Return the (X, Y) coordinate for the center point of the cell that contains the specified text.  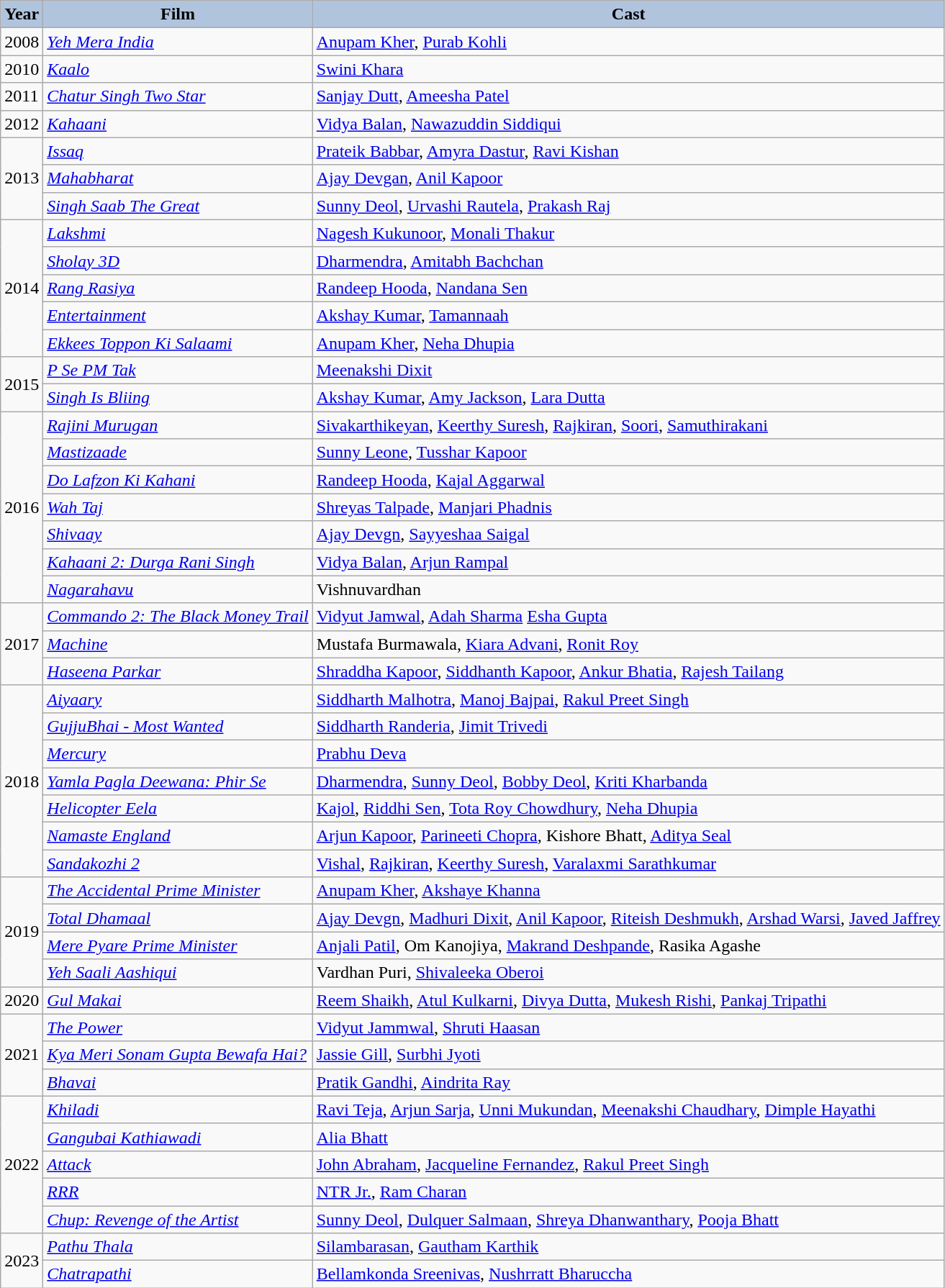
Arjun Kapoor, Parineeti Chopra, Kishore Bhatt, Aditya Seal (628, 836)
Prabhu Deva (628, 753)
2015 (22, 384)
GujjuBhai - Most Wanted (178, 726)
Yeh Mera India (178, 42)
Wah Taj (178, 507)
Ajay Devgn, Sayyeshaa Saigal (628, 535)
Ajay Devgn, Madhuri Dixit, Anil Kapoor, Riteish Deshmukh, Arshad Warsi, Javed Jaffrey (628, 918)
2023 (22, 1261)
Mahabharat (178, 178)
Yeh Saali Aashiqui (178, 973)
Vardhan Puri, Shivaleeka Oberoi (628, 973)
Bellamkonda Sreenivas, Nushrratt Bharuccha (628, 1274)
Dharmendra, Amitabh Bachchan (628, 260)
2022 (22, 1164)
Randeep Hooda, Nandana Sen (628, 288)
Aiyaary (178, 699)
2019 (22, 932)
Sivakarthikeyan, Keerthy Suresh, Rajkiran, Soori, Samuthirakani (628, 425)
Sunny Deol, Urvashi Rautela, Prakash Raj (628, 206)
Akshay Kumar, Tamannaah (628, 315)
Total Dhamaal (178, 918)
Namaste England (178, 836)
Sanjay Dutt, Ameesha Patel (628, 96)
Helicopter Eela (178, 809)
Yamla Pagla Deewana: Phir Se (178, 781)
Film (178, 14)
Mustafa Burmawala, Kiara Advani, Ronit Roy (628, 644)
Chup: Revenge of the Artist (178, 1220)
Swini Khara (628, 69)
2017 (22, 644)
Vishnuvardhan (628, 589)
Shivaay (178, 535)
Pratik Gandhi, Aindrita Ray (628, 1082)
Ekkees Toppon Ki Salaami (178, 343)
Kya Meri Sonam Gupta Bewafa Hai? (178, 1055)
NTR Jr., Ram Charan (628, 1192)
Lakshmi (178, 233)
Ajay Devgan, Anil Kapoor (628, 178)
Anupam Kher, Akshaye Khanna (628, 891)
Sholay 3D (178, 260)
Singh Is Bliing (178, 398)
2021 (22, 1055)
Siddharth Malhotra, Manoj Bajpai, Rakul Preet Singh (628, 699)
Anupam Kher, Purab Kohli (628, 42)
Mere Pyare Prime Minister (178, 945)
Silambarasan, Gautham Karthik (628, 1247)
Siddharth Randeria, Jimit Trivedi (628, 726)
Do Lafzon Ki Kahani (178, 480)
Sunny Leone, Tusshar Kapoor (628, 453)
Meenakshi Dixit (628, 371)
Vidya Balan, Nawazuddin Siddiqui (628, 124)
Gangubai Kathiawadi (178, 1137)
2014 (22, 288)
2020 (22, 1000)
Kajol, Riddhi Sen, Tota Roy Chowdhury, Neha Dhupia (628, 809)
Mastizaade (178, 453)
Sandakozhi 2 (178, 863)
Akshay Kumar, Amy Jackson, Lara Dutta (628, 398)
Prateik Babbar, Amyra Dastur, Ravi Kishan (628, 151)
Singh Saab The Great (178, 206)
Bhavai (178, 1082)
Chatur Singh Two Star (178, 96)
Cast (628, 14)
Machine (178, 644)
Sunny Deol, Dulquer Salmaan, Shreya Dhanwanthary, Pooja Bhatt (628, 1220)
Attack (178, 1164)
John Abraham, Jacqueline Fernandez, Rakul Preet Singh (628, 1164)
Nagesh Kukunoor, Monali Thakur (628, 233)
Vishal, Rajkiran, Keerthy Suresh, Varalaxmi Sarathkumar (628, 863)
Pathu Thala (178, 1247)
Rang Rasiya (178, 288)
The Accidental Prime Minister (178, 891)
2012 (22, 124)
Vidya Balan, Arjun Rampal (628, 562)
Kahaani 2: Durga Rani Singh (178, 562)
P Se PM Tak (178, 371)
Rajini Murugan (178, 425)
Issaq (178, 151)
Khiladi (178, 1110)
Reem Shaikh, Atul Kulkarni, Divya Dutta, Mukesh Rishi, Pankaj Tripathi (628, 1000)
2013 (22, 178)
2010 (22, 69)
Kahaani (178, 124)
Anjali Patil, Om Kanojiya, Makrand Deshpande, Rasika Agashe (628, 945)
Haseena Parkar (178, 671)
2016 (22, 507)
Alia Bhatt (628, 1137)
Vidyut Jammwal, Shruti Haasan (628, 1028)
Year (22, 14)
Shreyas Talpade, Manjari Phadnis (628, 507)
Vidyut Jamwal, Adah Sharma Esha Gupta (628, 617)
Entertainment (178, 315)
Anupam Kher, Neha Dhupia (628, 343)
2011 (22, 96)
2008 (22, 42)
Kaalo (178, 69)
Dharmendra, Sunny Deol, Bobby Deol, Kriti Kharbanda (628, 781)
2018 (22, 781)
Nagarahavu (178, 589)
Jassie Gill, Surbhi Jyoti (628, 1055)
Mercury (178, 753)
The Power (178, 1028)
Randeep Hooda, Kajal Aggarwal (628, 480)
Commando 2: The Black Money Trail (178, 617)
Gul Makai (178, 1000)
RRR (178, 1192)
Ravi Teja, Arjun Sarja, Unni Mukundan, Meenakshi Chaudhary, Dimple Hayathi (628, 1110)
Chatrapathi (178, 1274)
Shraddha Kapoor, Siddhanth Kapoor, Ankur Bhatia, Rajesh Tailang (628, 671)
